Return the [x, y] coordinate for the center point of the cell that contains the specified text.  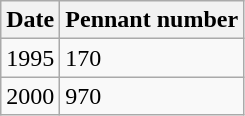
Date [30, 20]
Pennant number [152, 20]
2000 [30, 96]
1995 [30, 58]
170 [152, 58]
970 [152, 96]
